For the text-containing cell, return its midpoint in (x, y) coordinate format. 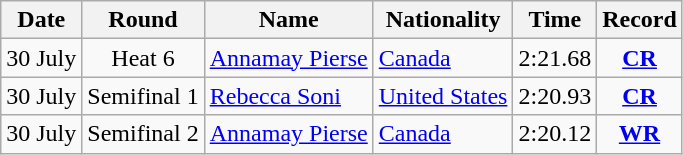
2:20.93 (555, 96)
Semifinal 2 (143, 134)
Heat 6 (143, 58)
2:20.12 (555, 134)
Record (640, 20)
Semifinal 1 (143, 96)
Rebecca Soni (288, 96)
Time (555, 20)
United States (443, 96)
Nationality (443, 20)
Name (288, 20)
Date (42, 20)
WR (640, 134)
Round (143, 20)
2:21.68 (555, 58)
